From the cell containing the given text, extract its center point as (x, y) coordinate. 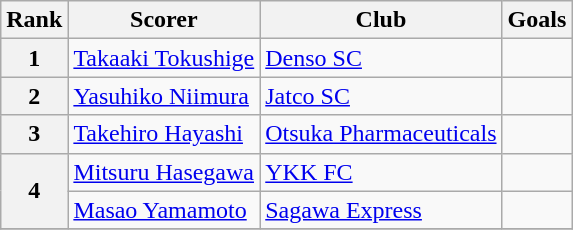
Otsuka Pharmaceuticals (381, 134)
Goals (537, 20)
Denso SC (381, 58)
Takaaki Tokushige (164, 58)
Rank (34, 20)
Jatco SC (381, 96)
Takehiro Hayashi (164, 134)
Mitsuru Hasegawa (164, 172)
4 (34, 191)
YKK FC (381, 172)
Club (381, 20)
1 (34, 58)
Masao Yamamoto (164, 210)
3 (34, 134)
Scorer (164, 20)
Sagawa Express (381, 210)
2 (34, 96)
Yasuhiko Niimura (164, 96)
